For the text-containing cell, return its midpoint in (X, Y) coordinate format. 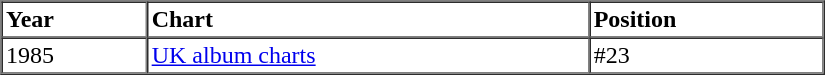
#23 (706, 56)
Year (75, 20)
1985 (75, 56)
Position (706, 20)
UK album charts (368, 56)
Chart (368, 20)
